Extract the (X, Y) coordinate from the center of the cell holding the provided text.  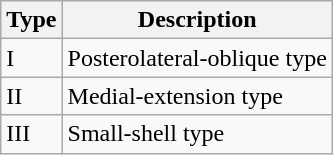
Type (32, 20)
II (32, 96)
I (32, 58)
Description (197, 20)
Posterolateral-oblique type (197, 58)
III (32, 134)
Medial-extension type (197, 96)
Small-shell type (197, 134)
